Identify which cell holds the provided text, then report its [X, Y] central coordinate. 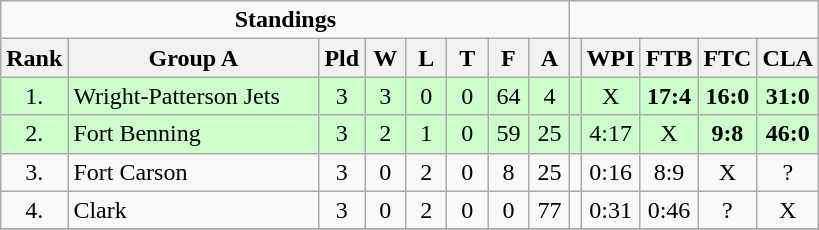
Standings [286, 20]
L [426, 58]
Pld [342, 58]
WPI [610, 58]
T [468, 58]
FTC [728, 58]
2. [34, 134]
A [550, 58]
31:0 [788, 96]
46:0 [788, 134]
8:9 [669, 172]
4 [550, 96]
16:0 [728, 96]
FTB [669, 58]
Fort Carson [194, 172]
77 [550, 210]
F [508, 58]
64 [508, 96]
0:31 [610, 210]
0:46 [669, 210]
17:4 [669, 96]
Rank [34, 58]
1 [426, 134]
CLA [788, 58]
9:8 [728, 134]
59 [508, 134]
8 [508, 172]
4:17 [610, 134]
4. [34, 210]
3. [34, 172]
Fort Benning [194, 134]
1. [34, 96]
Wright-Patterson Jets [194, 96]
Group A [194, 58]
0:16 [610, 172]
W [386, 58]
Clark [194, 210]
